Search for the cell housing the specified text and yield its [X, Y] center coordinate. 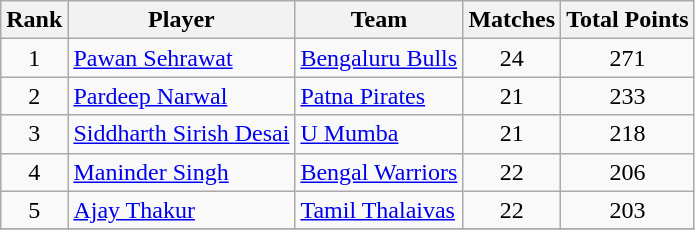
4 [34, 172]
271 [628, 58]
Rank [34, 20]
203 [628, 210]
2 [34, 96]
Matches [512, 20]
Pawan Sehrawat [182, 58]
1 [34, 58]
206 [628, 172]
Player [182, 20]
Bengaluru Bulls [379, 58]
Siddharth Sirish Desai [182, 134]
Bengal Warriors [379, 172]
218 [628, 134]
5 [34, 210]
Maninder Singh [182, 172]
Team [379, 20]
U Mumba [379, 134]
Total Points [628, 20]
Patna Pirates [379, 96]
Pardeep Narwal [182, 96]
Ajay Thakur [182, 210]
3 [34, 134]
233 [628, 96]
Tamil Thalaivas [379, 210]
24 [512, 58]
